Identify which cell holds the provided text, then report its (X, Y) central coordinate. 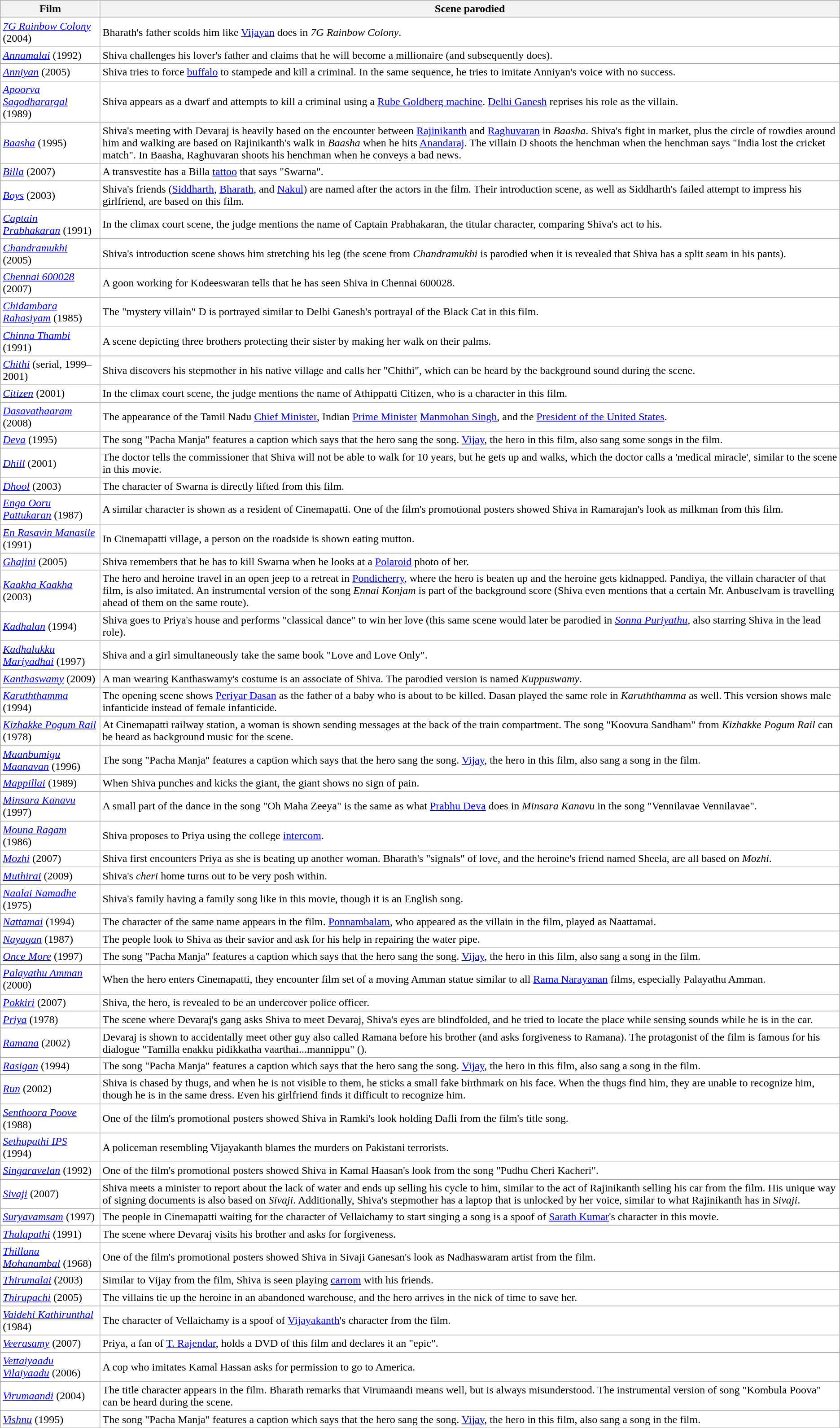
Citizen (2001) (50, 394)
Kizhakke Pogum Rail (1978) (50, 731)
Captain Prabhakaran (1991) (50, 224)
In the climax court scene, the judge mentions the name of Captain Prabhakaran, the titular character, comparing Shiva's act to his. (470, 224)
A policeman resembling Vijayakanth blames the murders on Pakistani terrorists. (470, 1147)
Dhill (2001) (50, 463)
Shiva appears as a dwarf and attempts to kill a criminal using a Rube Goldberg machine. Delhi Ganesh reprises his role as the villain. (470, 101)
Chandramukhi (2005) (50, 253)
Sivaji (2007) (50, 1194)
Annamalai (1992) (50, 55)
Similar to Vijay from the film, Shiva is seen playing carrom with his friends. (470, 1280)
Veerasamy (2007) (50, 1344)
When the hero enters Cinemapatti, they encounter film set of a moving Amman statue similar to all Rama Narayanan films, especially Palayathu Amman. (470, 980)
Chithi (serial, 1999–2001) (50, 371)
Pokkiri (2007) (50, 1002)
Chinna Thambi (1991) (50, 341)
The "mystery villain" D is portrayed similar to Delhi Ganesh's portrayal of the Black Cat in this film. (470, 312)
Kadhalukku Mariyadhai (1997) (50, 655)
Shiva and a girl simultaneously take the same book "Love and Love Only". (470, 655)
Mappillai (1989) (50, 783)
Kadhalan (1994) (50, 626)
Shiva, the hero, is revealed to be an undercover police officer. (470, 1002)
Thillana Mohanambal (1968) (50, 1257)
Shiva challenges his lover's father and claims that he will become a millionaire (and subsequently does). (470, 55)
Sethupathi IPS (1994) (50, 1147)
A transvestite has a Billa tattoo that says "Swarna". (470, 172)
Bharath's father scolds him like Vijayan does in 7G Rainbow Colony. (470, 32)
Rasigan (1994) (50, 1066)
The character of Swarna is directly lifted from this film. (470, 486)
Senthoora Poove (1988) (50, 1118)
Dasavathaaram (2008) (50, 417)
A goon working for Kodeeswaran tells that he has seen Shiva in Chennai 600028. (470, 283)
Run (2002) (50, 1089)
Deva (1995) (50, 440)
Shiva discovers his stepmother in his native village and calls her "Chithi", which can be heard by the background sound during the scene. (470, 371)
Kaakha Kaakha (2003) (50, 591)
Once More (1997) (50, 956)
Virumaandi (2004) (50, 1396)
In the climax court scene, the judge mentions the name of Athippatti Citizen, who is a character in this film. (470, 394)
The people in Cinemapatti waiting for the character of Vellaichamy to start singing a song is a spoof of Sarath Kumar's character in this movie. (470, 1217)
Thirumalai (2003) (50, 1280)
A cop who imitates Kamal Hassan asks for permission to go to America. (470, 1366)
Chennai 600028 (2007) (50, 283)
The villains tie up the heroine in an abandoned warehouse, and the hero arrives in the nick of time to save her. (470, 1297)
Maanbumigu Maanavan (1996) (50, 760)
The song "Pacha Manja" features a caption which says that the hero sang the song. Vijay, the hero in this film, also sang some songs in the film. (470, 440)
Ghajini (2005) (50, 562)
En Rasavin Manasile (1991) (50, 539)
Vettaiyaadu Vilaiyaadu (2006) (50, 1366)
The character of the same name appears in the film. Ponnambalam, who appeared as the villain in the film, played as Naattamai. (470, 922)
In Cinemapatti village, a person on the roadside is shown eating mutton. (470, 539)
Muthirai (2009) (50, 876)
Apoorva Sagodharargal (1989) (50, 101)
Billa (2007) (50, 172)
One of the film's promotional posters showed Shiva in Ramki's look holding Dafli from the film's title song. (470, 1118)
The scene where Devaraj visits his brother and asks for forgiveness. (470, 1234)
Mouna Ragam (1986) (50, 836)
Nattamai (1994) (50, 922)
Shiva remembers that he has to kill Swarna when he looks at a Polaroid photo of her. (470, 562)
Dhool (2003) (50, 486)
Nayagan (1987) (50, 939)
When Shiva punches and kicks the giant, the giant shows no sign of pain. (470, 783)
Karuththamma (1994) (50, 701)
Enga Ooru Pattukaran (1987) (50, 509)
The appearance of the Tamil Nadu Chief Minister, Indian Prime Minister Manmohan Singh, and the President of the United States. (470, 417)
The people look to Shiva as their savior and ask for his help in repairing the water pipe. (470, 939)
The character of Vellaichamy is a spoof of Vijayakanth's character from the film. (470, 1321)
Shiva's cheri home turns out to be very posh within. (470, 876)
Anniyan (2005) (50, 72)
A scene depicting three brothers protecting their sister by making her walk on their palms. (470, 341)
One of the film's promotional posters showed Shiva in Sivaji Ganesan's look as Nadhaswaram artist from the film. (470, 1257)
Boys (2003) (50, 195)
Minsara Kanavu (1997) (50, 806)
Mozhi (2007) (50, 859)
Shiva tries to force buffalo to stampede and kill a criminal. In the same sequence, he tries to imitate Anniyan's voice with no success. (470, 72)
Baasha (1995) (50, 143)
Shiva proposes to Priya using the college intercom. (470, 836)
Thirupachi (2005) (50, 1297)
Palayathu Amman (2000) (50, 980)
A man wearing Kanthaswamy's costume is an associate of Shiva. The parodied version is named Kuppuswamy. (470, 678)
Suryavamsam (1997) (50, 1217)
7G Rainbow Colony (2004) (50, 32)
Priya, a fan of T. Rajendar, holds a DVD of this film and declares it an "epic". (470, 1344)
Shiva's family having a family song like in this movie, though it is an English song. (470, 899)
Scene parodied (470, 9)
One of the film's promotional posters showed Shiva in Kamal Haasan's look from the song "Pudhu Cheri Kacheri". (470, 1171)
Vaidehi Kathirunthal (1984) (50, 1321)
Priya (1978) (50, 1019)
Singaravelan (1992) (50, 1171)
Naalai Namadhe (1975) (50, 899)
Film (50, 9)
A small part of the dance in the song "Oh Maha Zeeya" is the same as what Prabhu Deva does in Minsara Kanavu in the song "Vennilavae Vennilavae". (470, 806)
Ramana (2002) (50, 1042)
Vishnu (1995) (50, 1419)
Chidambara Rahasiyam (1985) (50, 312)
Thalapathi (1991) (50, 1234)
Kanthaswamy (2009) (50, 678)
